Find where the given text appears and provide that cell's center as [X, Y] coordinate. 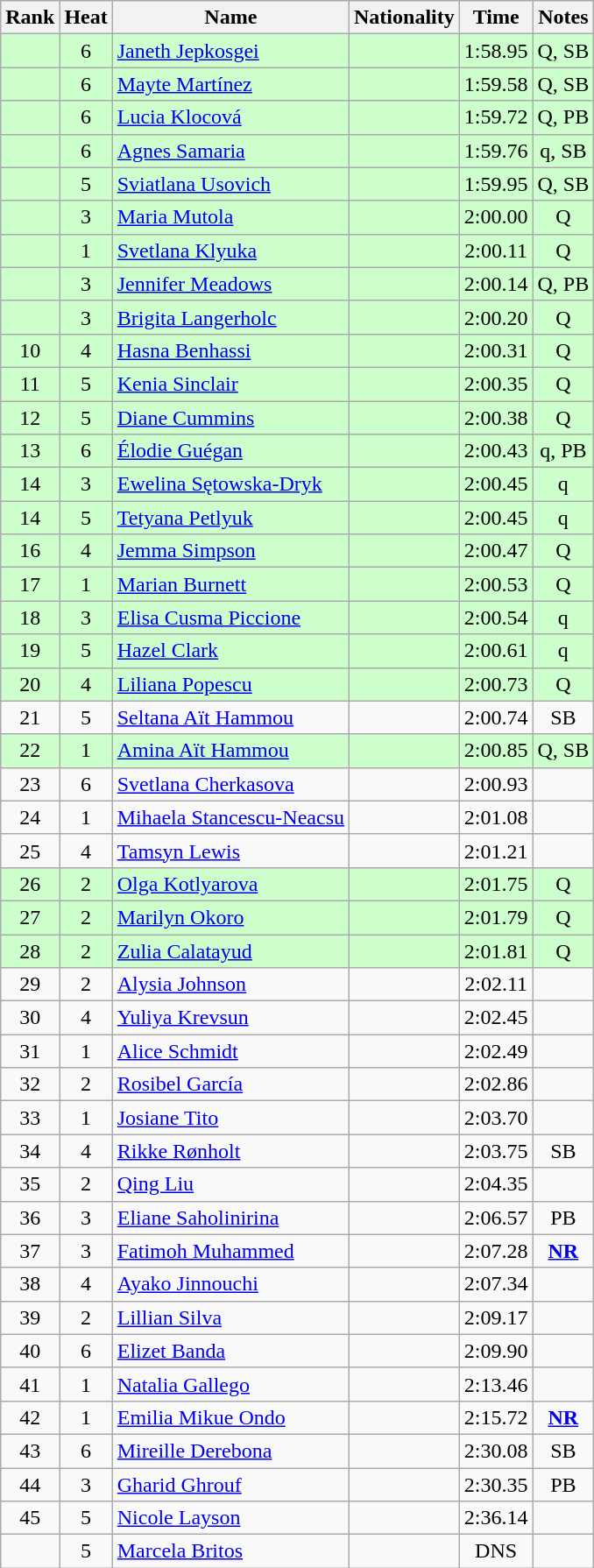
2:01.21 [496, 851]
Mihaela Stancescu-Neacsu [230, 817]
2:07.34 [496, 1284]
2:00.20 [496, 317]
21 [30, 717]
Gharid Ghrouf [230, 1485]
41 [30, 1384]
18 [30, 618]
Emilia Mikue Ondo [230, 1417]
1:59.58 [496, 84]
44 [30, 1485]
Name [230, 18]
2:02.86 [496, 1084]
23 [30, 784]
Time [496, 18]
33 [30, 1118]
Rikke Rønholt [230, 1151]
Ayako Jinnouchi [230, 1284]
20 [30, 684]
2:00.61 [496, 651]
Lucia Klocová [230, 117]
Rosibel García [230, 1084]
2:00.35 [496, 384]
2:00.38 [496, 418]
1:58.95 [496, 51]
Yuliya Krevsun [230, 1018]
11 [30, 384]
Natalia Gallego [230, 1384]
2:00.43 [496, 451]
Hasna Benhassi [230, 350]
2:00.47 [496, 551]
Hazel Clark [230, 651]
16 [30, 551]
2:00.31 [496, 350]
Marcela Britos [230, 1551]
Amina Aït Hammou [230, 751]
2:03.75 [496, 1151]
Mireille Derebona [230, 1451]
Nicole Layson [230, 1518]
1:59.72 [496, 117]
Janeth Jepkosgei [230, 51]
31 [30, 1051]
2:00.73 [496, 684]
2:00.53 [496, 584]
Heat [86, 18]
Alice Schmidt [230, 1051]
Josiane Tito [230, 1118]
37 [30, 1251]
Marilyn Okoro [230, 917]
Agnes Samaria [230, 151]
DNS [496, 1551]
Notes [563, 18]
Maria Mutola [230, 217]
Seltana Aït Hammou [230, 717]
2:00.85 [496, 751]
2:09.17 [496, 1317]
Tamsyn Lewis [230, 851]
36 [30, 1218]
Alysia Johnson [230, 985]
Elizet Banda [230, 1351]
1:59.95 [496, 184]
2:00.74 [496, 717]
Mayte Martínez [230, 84]
Elisa Cusma Piccione [230, 618]
2:02.45 [496, 1018]
Jennifer Meadows [230, 284]
2:03.70 [496, 1118]
2:00.00 [496, 217]
12 [30, 418]
2:13.46 [496, 1384]
Svetlana Klyuka [230, 251]
Brigita Langerholc [230, 317]
2:00.54 [496, 618]
Rank [30, 18]
2:01.79 [496, 917]
Svetlana Cherkasova [230, 784]
38 [30, 1284]
Kenia Sinclair [230, 384]
2:30.08 [496, 1451]
Eliane Saholinirina [230, 1218]
35 [30, 1184]
2:01.75 [496, 884]
2:06.57 [496, 1218]
2:30.35 [496, 1485]
Nationality [405, 18]
Liliana Popescu [230, 684]
2:01.08 [496, 817]
Ewelina Sętowska-Dryk [230, 484]
26 [30, 884]
2:04.35 [496, 1184]
40 [30, 1351]
2:15.72 [496, 1417]
Olga Kotlyarova [230, 884]
2:00.14 [496, 284]
42 [30, 1417]
34 [30, 1151]
2:02.11 [496, 985]
29 [30, 985]
25 [30, 851]
Zulia Calatayud [230, 950]
13 [30, 451]
45 [30, 1518]
Jemma Simpson [230, 551]
32 [30, 1084]
28 [30, 950]
10 [30, 350]
2:09.90 [496, 1351]
Tetyana Petlyuk [230, 518]
1:59.76 [496, 151]
Lillian Silva [230, 1317]
Diane Cummins [230, 418]
2:00.11 [496, 251]
Élodie Guégan [230, 451]
2:02.49 [496, 1051]
22 [30, 751]
Marian Burnett [230, 584]
q, SB [563, 151]
Sviatlana Usovich [230, 184]
2:36.14 [496, 1518]
Fatimoh Muhammed [230, 1251]
19 [30, 651]
24 [30, 817]
43 [30, 1451]
2:00.93 [496, 784]
39 [30, 1317]
30 [30, 1018]
17 [30, 584]
2:01.81 [496, 950]
q, PB [563, 451]
Qing Liu [230, 1184]
27 [30, 917]
2:07.28 [496, 1251]
